Provide the (x, y) coordinate of the cell's center where the given text is located.  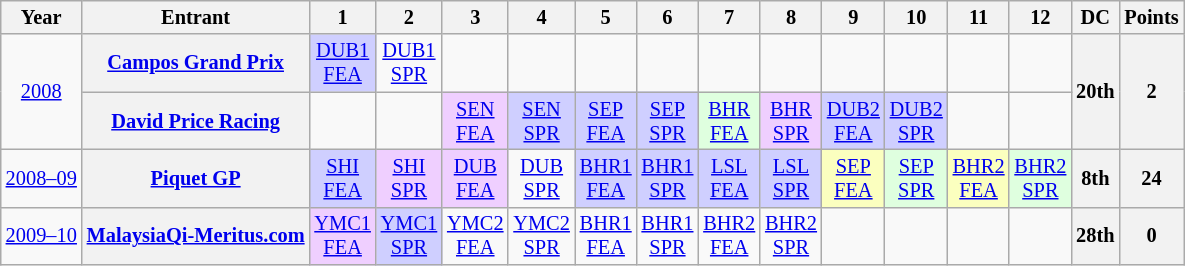
Year (42, 17)
SHIFEA (342, 178)
BHRSPR (791, 121)
DC (1095, 17)
7 (729, 17)
YMC1SPR (409, 236)
DUB2SPR (916, 121)
DUBSPR (541, 178)
6 (668, 17)
DUB1FEA (342, 63)
DUB2FEA (854, 121)
Points (1151, 17)
2008 (42, 92)
2009–10 (42, 236)
LSLSPR (791, 178)
Entrant (196, 17)
8th (1095, 178)
DUBFEA (475, 178)
24 (1151, 178)
9 (854, 17)
YMC2SPR (541, 236)
BHRFEA (729, 121)
5 (606, 17)
David Price Racing (196, 121)
8 (791, 17)
SENFEA (475, 121)
11 (979, 17)
SHISPR (409, 178)
4 (541, 17)
2008–09 (42, 178)
LSLFEA (729, 178)
20th (1095, 92)
DUB1SPR (409, 63)
1 (342, 17)
YMC1FEA (342, 236)
MalaysiaQi-Meritus.com (196, 236)
0 (1151, 236)
SENSPR (541, 121)
YMC2FEA (475, 236)
Piquet GP (196, 178)
28th (1095, 236)
12 (1040, 17)
10 (916, 17)
3 (475, 17)
Campos Grand Prix (196, 63)
